Identify which cell holds the provided text, then report its [X, Y] central coordinate. 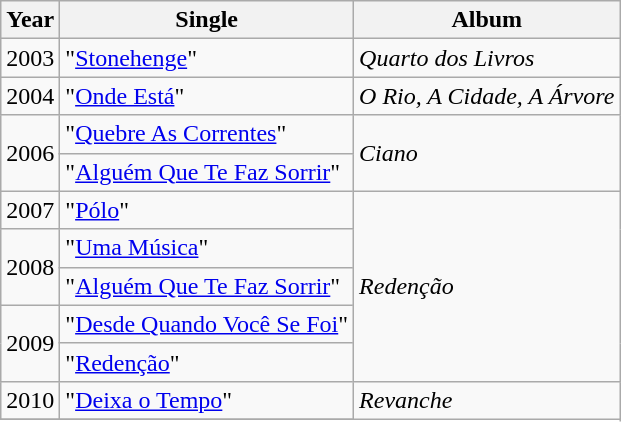
"Pólo" [207, 210]
Year [30, 20]
"Deixa o Tempo" [207, 400]
"Quebre As Correntes" [207, 134]
Quarto dos Livros [487, 58]
"Uma Música" [207, 248]
2003 [30, 58]
Redenção [487, 286]
Album [487, 20]
Ciano [487, 153]
2009 [30, 343]
"Stonehenge" [207, 58]
"Desde Quando Você Se Foi" [207, 324]
2006 [30, 153]
2007 [30, 210]
O Rio, A Cidade, A Árvore [487, 96]
2008 [30, 267]
"Redenção" [207, 362]
"Onde Está" [207, 96]
2004 [30, 96]
Revanche [487, 400]
Single [207, 20]
2010 [30, 400]
